Capture the cell that displays the provided text and extract its [x, y] central coordinate. 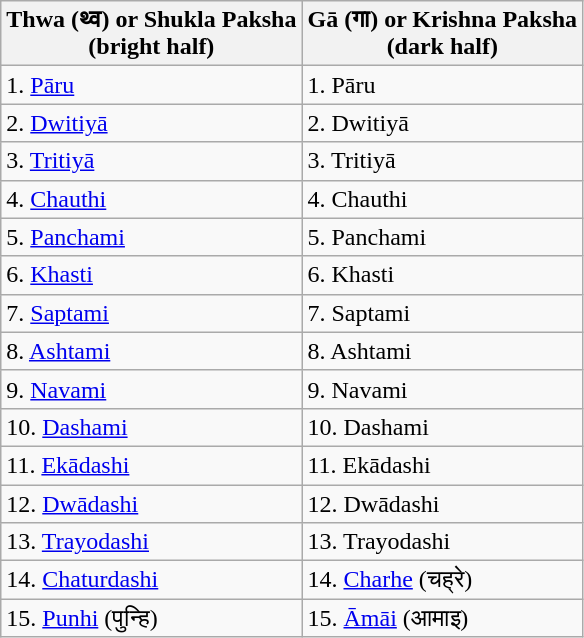
15. Āmāi (आमाइ) [442, 618]
14. Charhe (चह्रे) [442, 580]
Gā (गा) or Krishna Paksha(dark half) [442, 34]
Thwa (थ्व) or Shukla Paksha(bright half) [152, 34]
14. Chaturdashi [152, 580]
15. Punhi (पुन्हि) [152, 618]
